Determine the (X, Y) coordinate at the center of the cell enclosing the given text.  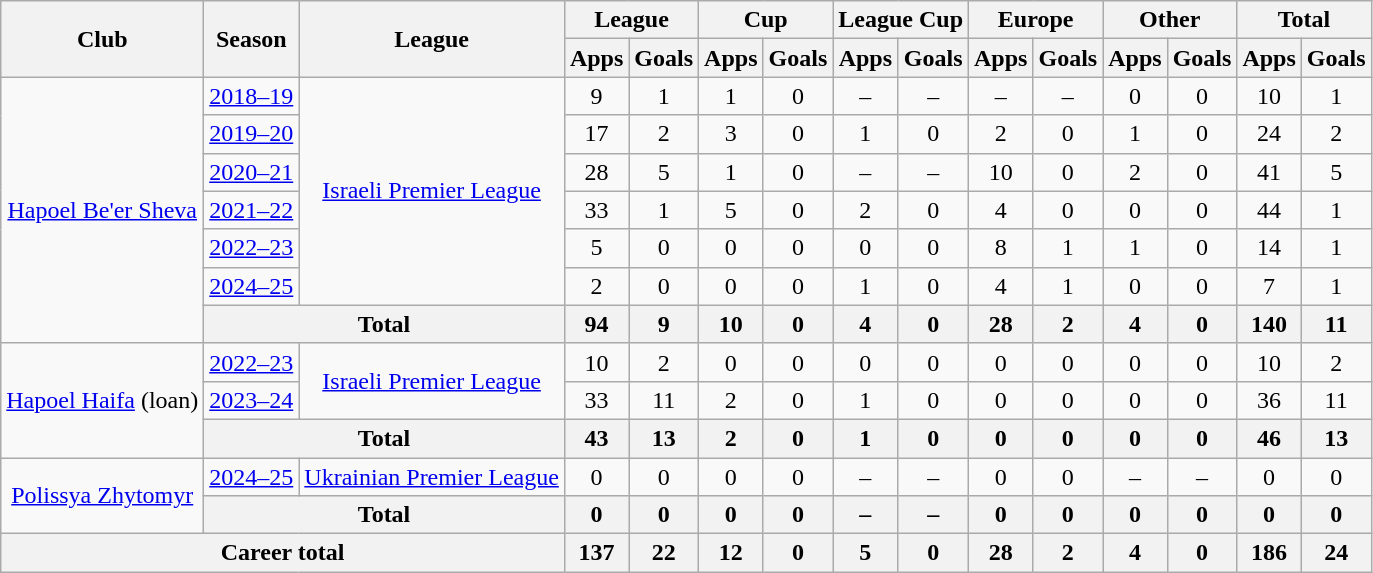
Club (102, 39)
2023–24 (252, 400)
Hapoel Haifa (loan) (102, 400)
46 (1269, 438)
Other (1170, 20)
3 (731, 134)
2018–19 (252, 96)
140 (1269, 324)
Hapoel Be'er Sheva (102, 210)
17 (596, 134)
14 (1269, 248)
186 (1269, 553)
137 (596, 553)
41 (1269, 172)
Europe (1036, 20)
Polissya Zhytomyr (102, 496)
League Cup (901, 20)
Career total (283, 553)
94 (596, 324)
44 (1269, 210)
22 (664, 553)
43 (596, 438)
Season (252, 39)
2020–21 (252, 172)
Cup (766, 20)
7 (1269, 286)
12 (731, 553)
8 (1001, 248)
2019–20 (252, 134)
Ukrainian Premier League (432, 477)
2021–22 (252, 210)
36 (1269, 400)
